Output the [x, y] coordinate of the center of the cell containing the given text.  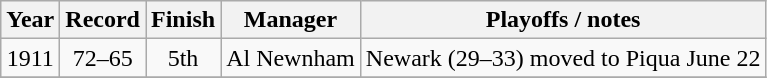
72–65 [103, 58]
Record [103, 20]
Playoffs / notes [563, 20]
Manager [291, 20]
1911 [30, 58]
Year [30, 20]
Newark (29–33) moved to Piqua June 22 [563, 58]
Finish [184, 20]
5th [184, 58]
Al Newnham [291, 58]
